For the text-containing cell, return its midpoint in (x, y) coordinate format. 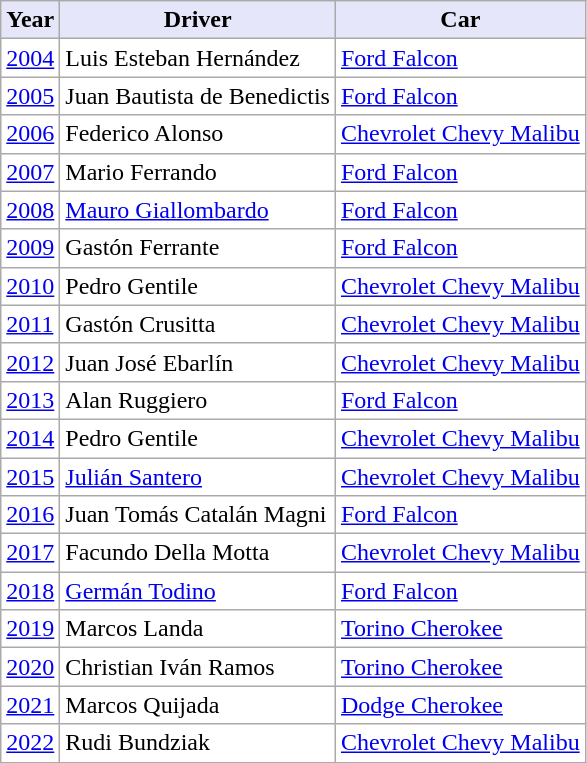
2008 (30, 210)
2014 (30, 438)
2019 (30, 629)
2007 (30, 172)
2018 (30, 591)
Car (460, 20)
2009 (30, 248)
2005 (30, 96)
Mario Ferrando (198, 172)
Luis Esteban Hernández (198, 58)
Christian Iván Ramos (198, 667)
Gastón Crusitta (198, 324)
2011 (30, 324)
Marcos Landa (198, 629)
Marcos Quijada (198, 705)
Gastón Ferrante (198, 248)
Dodge Cherokee (460, 705)
Juan Tomás Catalán Magni (198, 515)
2006 (30, 134)
2020 (30, 667)
Year (30, 20)
Alan Ruggiero (198, 400)
Julián Santero (198, 477)
2010 (30, 286)
2012 (30, 362)
2013 (30, 400)
2021 (30, 705)
Federico Alonso (198, 134)
Juan José Ebarlín (198, 362)
Germán Todino (198, 591)
2015 (30, 477)
2016 (30, 515)
Juan Bautista de Benedictis (198, 96)
Mauro Giallombardo (198, 210)
2017 (30, 553)
Facundo Della Motta (198, 553)
2022 (30, 743)
2004 (30, 58)
Driver (198, 20)
Rudi Bundziak (198, 743)
